Identify which cell holds the provided text, then report its (X, Y) central coordinate. 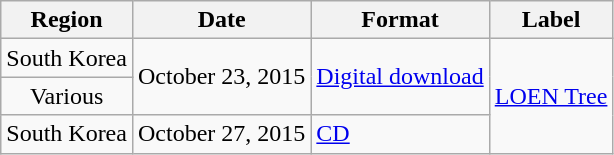
Various (67, 96)
Label (551, 20)
Date (221, 20)
Region (67, 20)
LOEN Tree (551, 96)
October 27, 2015 (221, 134)
October 23, 2015 (221, 77)
Format (400, 20)
CD (400, 134)
Digital download (400, 77)
